Find where the given text appears and provide that cell's center as [x, y] coordinate. 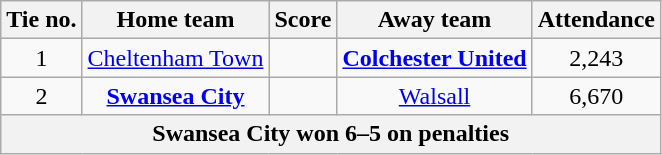
2,243 [596, 58]
6,670 [596, 96]
Score [303, 20]
Swansea City won 6–5 on penalties [331, 134]
Swansea City [176, 96]
Colchester United [434, 58]
Home team [176, 20]
Attendance [596, 20]
2 [42, 96]
Walsall [434, 96]
Tie no. [42, 20]
Cheltenham Town [176, 58]
Away team [434, 20]
1 [42, 58]
